For the text-containing cell, return its midpoint in [X, Y] coordinate format. 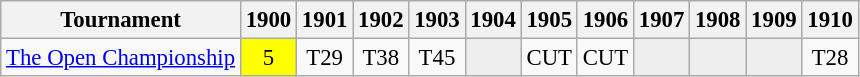
1901 [325, 20]
1903 [437, 20]
1904 [493, 20]
1909 [774, 20]
T29 [325, 58]
The Open Championship [121, 58]
T38 [381, 58]
1908 [718, 20]
1910 [830, 20]
1900 [268, 20]
T28 [830, 58]
1906 [605, 20]
T45 [437, 58]
5 [268, 58]
1905 [549, 20]
1907 [661, 20]
Tournament [121, 20]
1902 [381, 20]
